Detect which cell encompasses the target text, then output its [X, Y] center coordinate. 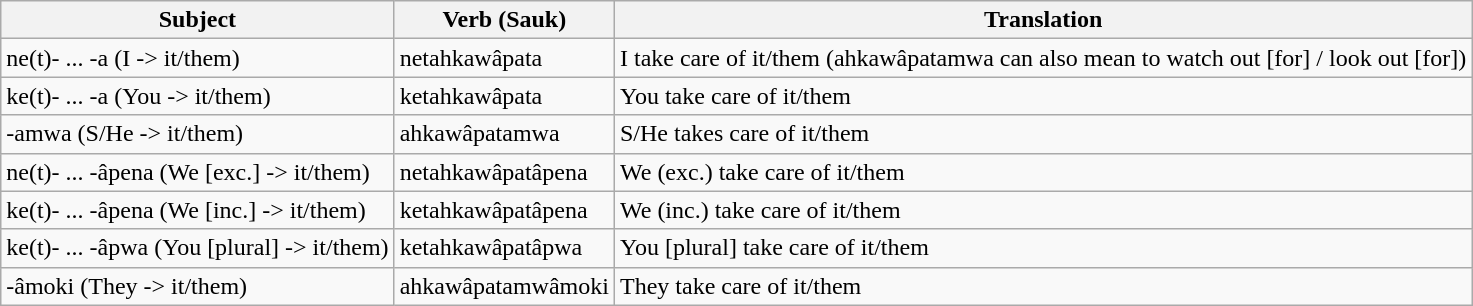
You take care of it/them [1042, 96]
ne(t)- ... -âpena (We [exc.] -> it/them) [198, 172]
S/He takes care of it/them [1042, 134]
You [plural] take care of it/them [1042, 248]
ketahkawâpata [504, 96]
ke(t)- ... -âpena (We [inc.] -> it/them) [198, 210]
ke(t)- ... -âpwa (You [plural] -> it/them) [198, 248]
netahkawâpatâpena [504, 172]
We (inc.) take care of it/them [1042, 210]
Verb (Sauk) [504, 20]
ahkawâpatamwâmoki [504, 286]
-âmoki (They -> it/them) [198, 286]
-amwa (S/He -> it/them) [198, 134]
They take care of it/them [1042, 286]
ketahkawâpatâpwa [504, 248]
ke(t)- ... -a (You -> it/them) [198, 96]
netahkawâpata [504, 58]
ne(t)- ... -a (I -> it/them) [198, 58]
ahkawâpatamwa [504, 134]
We (exc.) take care of it/them [1042, 172]
ketahkawâpatâpena [504, 210]
Translation [1042, 20]
Subject [198, 20]
I take care of it/them (ahkawâpatamwa can also mean to watch out [for] / look out [for]) [1042, 58]
